Pinpoint the cell where the given text exists, returning its [x, y] midpoint coordinate. 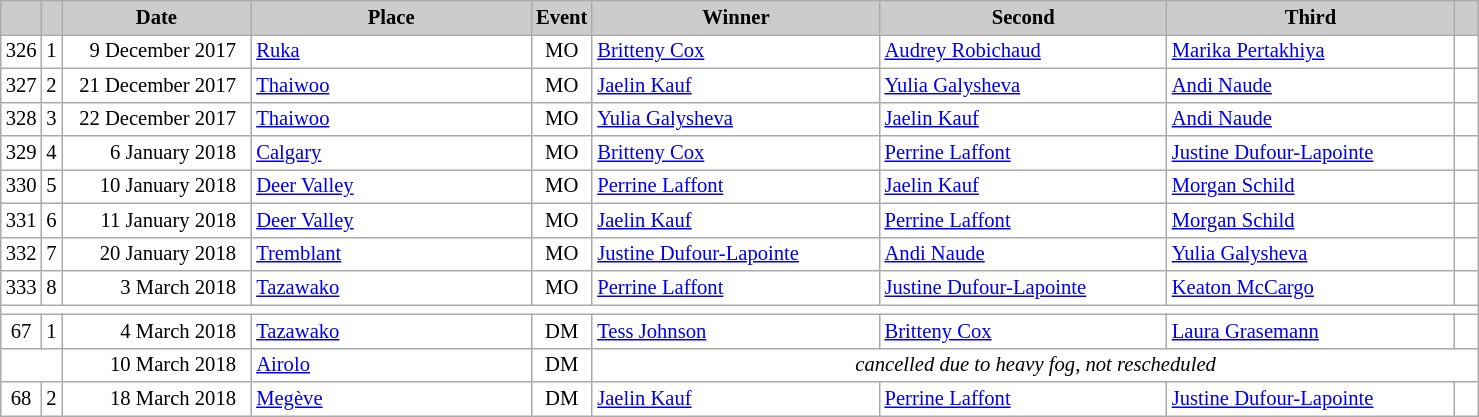
4 March 2018 [157, 331]
cancelled due to heavy fog, not rescheduled [1035, 365]
Date [157, 17]
Airolo [391, 365]
Megève [391, 399]
Tess Johnson [736, 331]
68 [22, 399]
327 [22, 85]
20 January 2018 [157, 254]
Winner [736, 17]
21 December 2017 [157, 85]
18 March 2018 [157, 399]
Audrey Robichaud [1024, 51]
Event [562, 17]
4 [51, 153]
Marika Pertakhiya [1310, 51]
326 [22, 51]
331 [22, 220]
7 [51, 254]
Ruka [391, 51]
8 [51, 287]
333 [22, 287]
10 January 2018 [157, 186]
Laura Grasemann [1310, 331]
329 [22, 153]
9 December 2017 [157, 51]
Tremblant [391, 254]
6 [51, 220]
11 January 2018 [157, 220]
3 March 2018 [157, 287]
Place [391, 17]
332 [22, 254]
67 [22, 331]
3 [51, 119]
10 March 2018 [157, 365]
5 [51, 186]
Calgary [391, 153]
22 December 2017 [157, 119]
328 [22, 119]
Second [1024, 17]
Third [1310, 17]
Keaton McCargo [1310, 287]
330 [22, 186]
6 January 2018 [157, 153]
